Locate the cell with the specified text and output its (x, y) center coordinate. 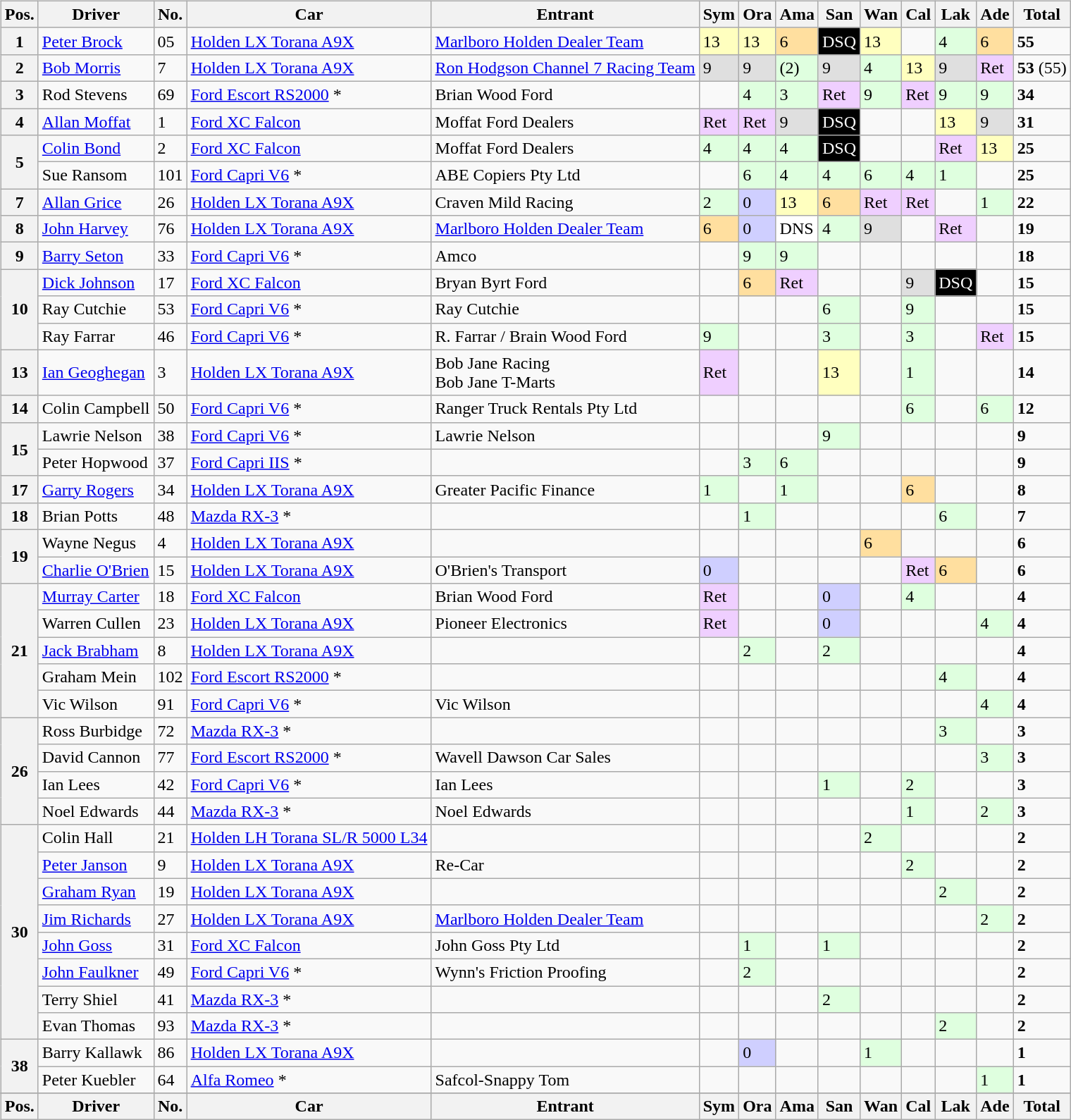
101 (171, 176)
53 (171, 309)
Barry Seton (96, 256)
Alfa Romeo * (309, 1080)
72 (171, 731)
77 (171, 758)
30 (20, 932)
O'Brien's Transport (565, 570)
Ian Geoghegan (96, 372)
John Goss (96, 945)
05 (171, 41)
Allan Grice (96, 202)
48 (171, 516)
ABE Copiers Pty Ltd (565, 176)
5 (20, 162)
86 (171, 1053)
Brian Potts (96, 516)
50 (171, 409)
Garry Rogers (96, 489)
46 (171, 336)
David Cannon (96, 758)
R. Farrar / Brain Wood Ford (565, 336)
Bob Morris (96, 68)
Re-Car (565, 865)
Rod Stevens (96, 94)
93 (171, 1026)
Craven Mild Racing (565, 202)
Ray Farrar (96, 336)
Jack Brabham (96, 651)
55 (1041, 41)
33 (171, 256)
Allan Moffat (96, 122)
Holden LH Torana SL/R 5000 L34 (309, 838)
Peter Brock (96, 41)
Ross Burbidge (96, 731)
Murray Carter (96, 597)
44 (171, 811)
Terry Shiel (96, 999)
Graham Mein (96, 677)
Safcol-Snappy Tom (565, 1080)
53 (55) (1041, 68)
Jim Richards (96, 918)
Evan Thomas (96, 1026)
Amco (565, 256)
Bob Jane Racing Bob Jane T-Marts (565, 372)
37 (171, 462)
John Faulkner (96, 972)
Wayne Negus (96, 543)
Colin Hall (96, 838)
Graham Ryan (96, 892)
Wynn's Friction Proofing (565, 972)
Barry Kallawk (96, 1053)
41 (171, 999)
Colin Bond (96, 149)
Bryan Byrt Ford (565, 283)
Peter Kuebler (96, 1080)
Colin Campbell (96, 409)
Pioneer Electronics (565, 624)
23 (171, 624)
Ranger Truck Rentals Pty Ltd (565, 409)
69 (171, 94)
76 (171, 229)
Warren Cullen (96, 624)
Peter Hopwood (96, 462)
49 (171, 972)
Ford Capri IIS * (309, 462)
Charlie O'Brien (96, 570)
Ron Hodgson Channel 7 Racing Team (565, 68)
10 (20, 309)
(2) (797, 68)
Sue Ransom (96, 176)
John Harvey (96, 229)
DNS (797, 229)
Greater Pacific Finance (565, 489)
Wavell Dawson Car Sales (565, 758)
42 (171, 784)
Dick Johnson (96, 283)
12 (1041, 409)
102 (171, 677)
John Goss Pty Ltd (565, 945)
22 (1041, 202)
91 (171, 704)
27 (171, 918)
64 (171, 1080)
Peter Janson (96, 865)
